Scan for the cell matching the given text and deliver its [X, Y] coordinate at center. 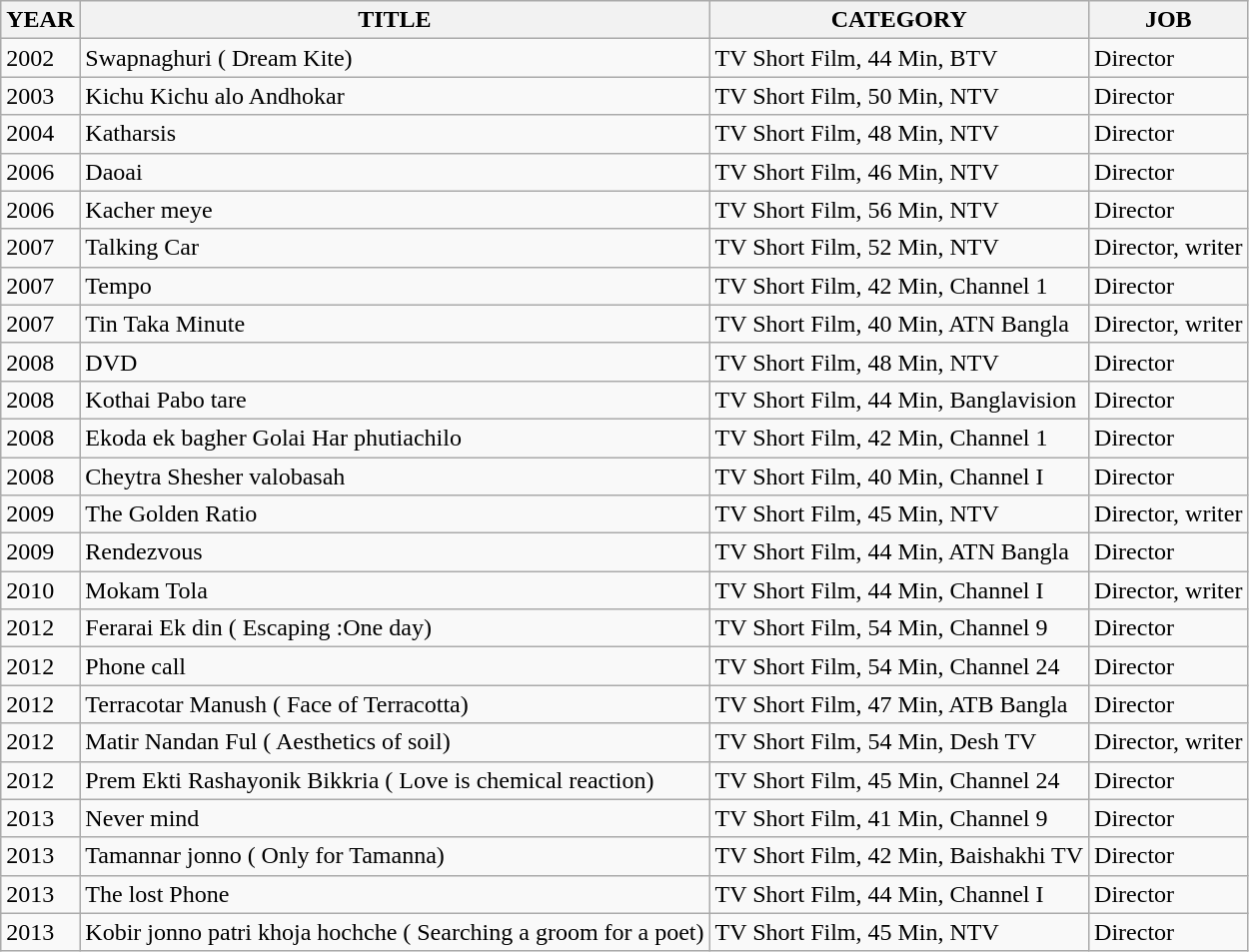
Katharsis [395, 134]
TV Short Film, 47 Min, ATB Bangla [899, 704]
The Golden Ratio [395, 514]
TV Short Film, 40 Min, Channel I [899, 476]
Tin Taka Minute [395, 324]
2002 [40, 58]
Ekoda ek bagher Golai Har phutiachilo [395, 438]
CATEGORY [899, 20]
TV Short Film, 40 Min, ATN Bangla [899, 324]
TV Short Film, 56 Min, NTV [899, 210]
TV Short Film, 42 Min, Baishakhi TV [899, 856]
JOB [1169, 20]
TV Short Film, 44 Min, BTV [899, 58]
2003 [40, 96]
TV Short Film, 50 Min, NTV [899, 96]
TITLE [395, 20]
TV Short Film, 44 Min, ATN Bangla [899, 552]
Tempo [395, 286]
Prem Ekti Rashayonik Bikkria ( Love is chemical reaction) [395, 780]
Matir Nandan Ful ( Aesthetics of soil) [395, 742]
Swapnaghuri ( Dream Kite) [395, 58]
2010 [40, 590]
TV Short Film, 44 Min, Banglavision [899, 400]
Mokam Tola [395, 590]
TV Short Film, 45 Min, Channel 24 [899, 780]
Daoai [395, 172]
Terracotar Manush ( Face of Terracotta) [395, 704]
TV Short Film, 41 Min, Channel 9 [899, 818]
Cheytra Shesher valobasah [395, 476]
TV Short Film, 46 Min, NTV [899, 172]
Kacher meye [395, 210]
TV Short Film, 54 Min, Desh TV [899, 742]
Kobir jonno patri khoja hochche ( Searching a groom for a poet) [395, 932]
The lost Phone [395, 894]
Talking Car [395, 248]
Tamannar jonno ( Only for Tamanna) [395, 856]
TV Short Film, 54 Min, Channel 24 [899, 666]
Kichu Kichu alo Andhokar [395, 96]
TV Short Film, 54 Min, Channel 9 [899, 628]
2004 [40, 134]
Kothai Pabo tare [395, 400]
Ferarai Ek din ( Escaping :One day) [395, 628]
Rendezvous [395, 552]
Phone call [395, 666]
Never mind [395, 818]
DVD [395, 362]
YEAR [40, 20]
TV Short Film, 52 Min, NTV [899, 248]
